Determine the (X, Y) coordinate at the center of the cell enclosing the given text.  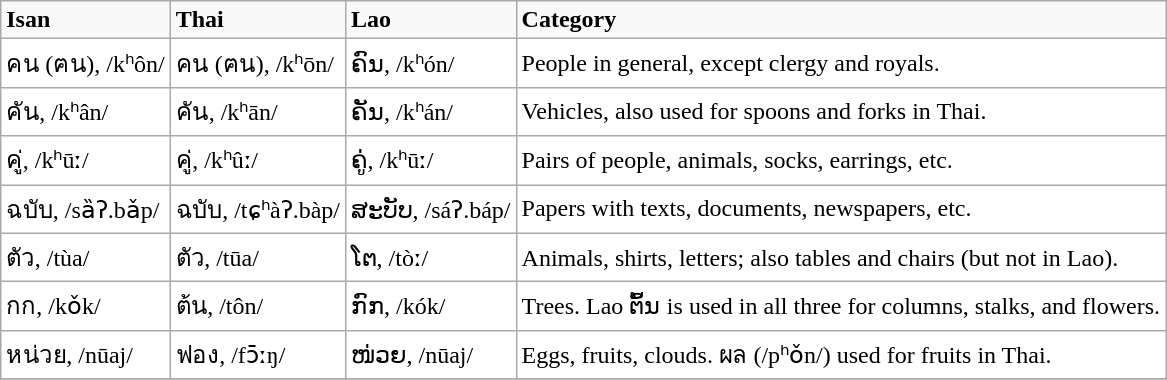
Eggs, fruits, clouds. ผล (/pʰǒn/) used for fruits in Thai. (841, 354)
ຄັນ, /kʰán/ (432, 112)
Papers with texts, documents, newspapers, etc. (841, 208)
Lao (432, 20)
ฟอง, /fɔ̄ːŋ/ (258, 354)
ต้น, /tôn/ (258, 306)
คัน, /kʰân/ (86, 112)
Isan (86, 20)
ສະບັບ, /sáʔ.báp/ (432, 208)
ຄູ່, /kʰūː/ (432, 160)
ໜ່ວຍ, /nūaj/ (432, 354)
ຄົນ, /kʰón/ (432, 64)
Pairs of people, animals, socks, earrings, etc. (841, 160)
คน (ฅน), /kʰôn/ (86, 64)
Category (841, 20)
Animals, shirts, letters; also tables and chairs (but not in Lao). (841, 258)
Vehicles, also used for spoons and forks in Thai. (841, 112)
คู่, /kʰûː/ (258, 160)
ໂຕ, /tòː/ (432, 258)
หน่วย, /nūaj/ (86, 354)
ตัว, /tùa/ (86, 258)
คู่, /kʰūː/ (86, 160)
ฉบับ, /sȁʔ.bǎp/ (86, 208)
ตัว, /tūa/ (258, 258)
People in general, except clergy and royals. (841, 64)
Trees. Lao ຕົ້ນ is used in all three for columns, stalks, and flowers. (841, 306)
คัน, /kʰān/ (258, 112)
ກົກ, /kók/ (432, 306)
Thai (258, 20)
คน (ฅน), /kʰōn/ (258, 64)
กก, /kǒk/ (86, 306)
ฉบับ, /tɕʰàʔ.bàp/ (258, 208)
